Detect which cell encompasses the target text, then output its (x, y) center coordinate. 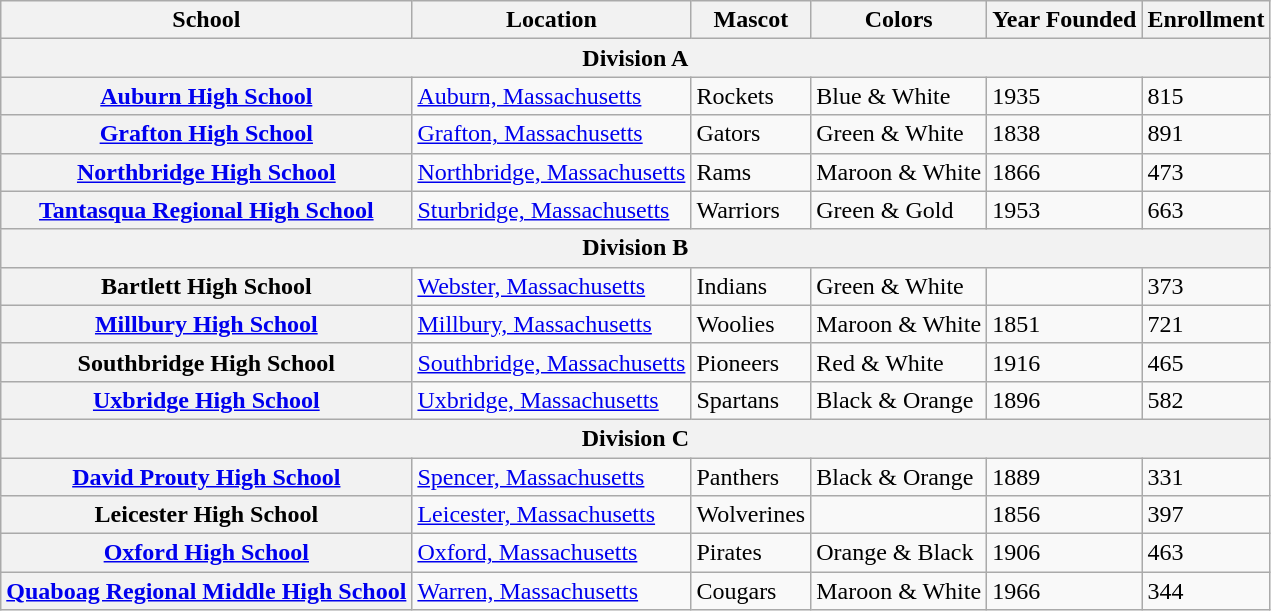
Uxbridge High School (206, 400)
Oxford High School (206, 553)
David Prouty High School (206, 477)
344 (1206, 591)
1896 (1064, 400)
Spencer, Massachusetts (552, 477)
1851 (1064, 324)
Panthers (751, 477)
Indians (751, 286)
Mascot (751, 20)
Enrollment (1206, 20)
Location (552, 20)
473 (1206, 172)
1966 (1064, 591)
Uxbridge, Massachusetts (552, 400)
Leicester High School (206, 515)
582 (1206, 400)
Red & White (899, 362)
Auburn High School (206, 96)
1935 (1064, 96)
Millbury, Massachusetts (552, 324)
Sturbridge, Massachusetts (552, 210)
1866 (1064, 172)
Oxford, Massachusetts (552, 553)
Auburn, Massachusetts (552, 96)
Southbridge High School (206, 362)
1856 (1064, 515)
815 (1206, 96)
Leicester, Massachusetts (552, 515)
Spartans (751, 400)
Rockets (751, 96)
Pioneers (751, 362)
Warriors (751, 210)
Bartlett High School (206, 286)
Division A (636, 58)
Division C (636, 438)
Blue & White (899, 96)
1953 (1064, 210)
Orange & Black (899, 553)
Cougars (751, 591)
891 (1206, 134)
1889 (1064, 477)
Millbury High School (206, 324)
663 (1206, 210)
Division B (636, 248)
Colors (899, 20)
Gators (751, 134)
721 (1206, 324)
School (206, 20)
Rams (751, 172)
331 (1206, 477)
Warren, Massachusetts (552, 591)
Wolverines (751, 515)
397 (1206, 515)
Year Founded (1064, 20)
1906 (1064, 553)
Woolies (751, 324)
Green & Gold (899, 210)
Northbridge, Massachusetts (552, 172)
Tantasqua Regional High School (206, 210)
Grafton High School (206, 134)
1916 (1064, 362)
465 (1206, 362)
Quaboag Regional Middle High School (206, 591)
463 (1206, 553)
Webster, Massachusetts (552, 286)
Pirates (751, 553)
1838 (1064, 134)
Grafton, Massachusetts (552, 134)
373 (1206, 286)
Northbridge High School (206, 172)
Southbridge, Massachusetts (552, 362)
